From the cell containing the given text, extract its center point as (X, Y) coordinate. 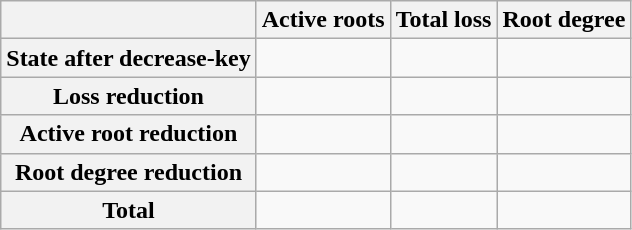
Loss reduction (128, 96)
Active root reduction (128, 134)
State after decrease-key (128, 58)
Total (128, 210)
Total loss (444, 20)
Active roots (323, 20)
Root degree reduction (128, 172)
Root degree (564, 20)
